Identify which cell holds the provided text, then report its (x, y) central coordinate. 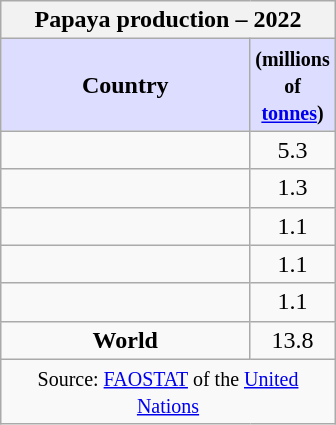
Country (126, 85)
World (126, 340)
13.8 (293, 340)
(millions of tonnes) (293, 85)
Source: FAOSTAT of the United Nations (168, 392)
1.3 (293, 188)
5.3 (293, 150)
Papaya production – 2022 (168, 20)
